Identify which cell holds the provided text, then report its (X, Y) central coordinate. 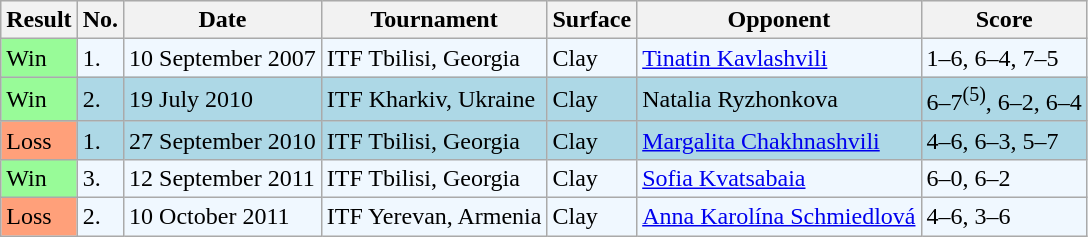
Score (1004, 20)
Natalia Ryzhonkova (779, 100)
1–6, 6–4, 7–5 (1004, 58)
10 September 2007 (223, 58)
Opponent (779, 20)
10 October 2011 (223, 217)
Date (223, 20)
6–7(5), 6–2, 6–4 (1004, 100)
4–6, 3–6 (1004, 217)
12 September 2011 (223, 178)
Anna Karolína Schmiedlová (779, 217)
Tinatin Kavlashvili (779, 58)
27 September 2010 (223, 140)
Sofia Kvatsabaia (779, 178)
No. (100, 20)
4–6, 6–3, 5–7 (1004, 140)
6–0, 6–2 (1004, 178)
3. (100, 178)
ITF Yerevan, Armenia (434, 217)
Result (39, 20)
Tournament (434, 20)
19 July 2010 (223, 100)
Margalita Chakhnashvili (779, 140)
ITF Kharkiv, Ukraine (434, 100)
Surface (592, 20)
